Capture the cell that displays the provided text and extract its (X, Y) central coordinate. 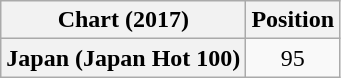
95 (293, 58)
Position (293, 20)
Chart (2017) (124, 20)
Japan (Japan Hot 100) (124, 58)
